Locate the cell with the specified text and output its [x, y] center coordinate. 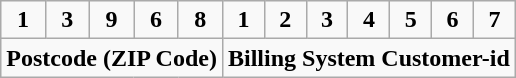
7 [494, 20]
Postcode (ZIP Code) [112, 58]
Billing System Customer-id [368, 58]
5 [411, 20]
8 [200, 20]
2 [285, 20]
9 [111, 20]
4 [369, 20]
